Search for the cell housing the specified text and yield its (x, y) center coordinate. 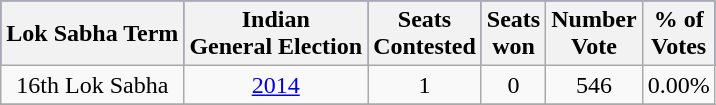
0.00% (678, 85)
NumberVote (594, 34)
16th Lok Sabha (92, 85)
1 (425, 85)
% of Votes (678, 34)
IndianGeneral Election (276, 34)
Lok Sabha Term (92, 34)
Seatswon (513, 34)
2014 (276, 85)
0 (513, 85)
546 (594, 85)
SeatsContested (425, 34)
